Provide the [X, Y] coordinate of the cell's center where the given text is located.  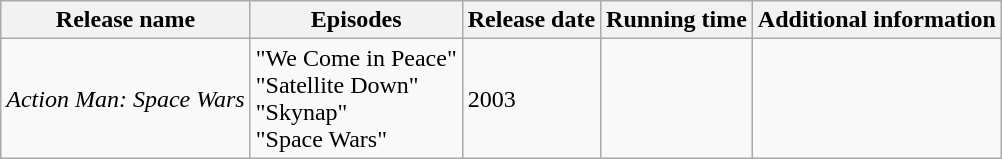
Release date [531, 20]
Release name [126, 20]
2003 [531, 98]
Action Man: Space Wars [126, 98]
Episodes [356, 20]
"We Come in Peace""Satellite Down""Skynap""Space Wars" [356, 98]
Running time [677, 20]
Additional information [876, 20]
